Identify which cell holds the provided text, then report its [X, Y] central coordinate. 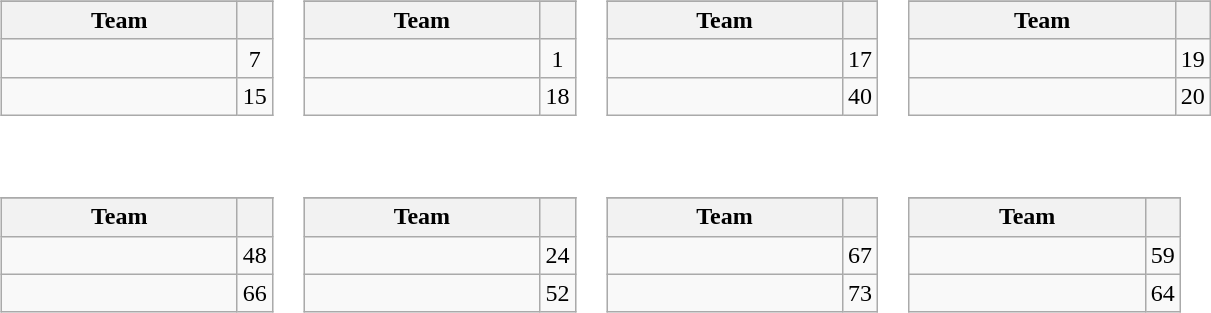
19 [1192, 58]
18 [558, 96]
15 [254, 96]
1 [558, 58]
24 [558, 255]
7 [254, 58]
67 [860, 255]
48 [254, 255]
73 [860, 293]
59 [1162, 255]
52 [558, 293]
20 [1192, 96]
17 [860, 58]
64 [1162, 293]
40 [860, 96]
66 [254, 293]
